Output the (X, Y) coordinate of the center of the cell containing the given text.  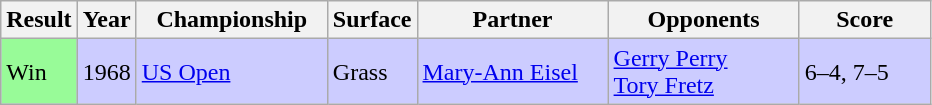
Result (39, 20)
Partner (512, 20)
Year (106, 20)
Mary-Ann Eisel (512, 72)
6–4, 7–5 (864, 72)
Score (864, 20)
Gerry Perry Tory Fretz (704, 72)
Surface (372, 20)
Championship (232, 20)
US Open (232, 72)
1968 (106, 72)
Win (39, 72)
Opponents (704, 20)
Grass (372, 72)
